Capture the cell that displays the provided text and extract its [X, Y] central coordinate. 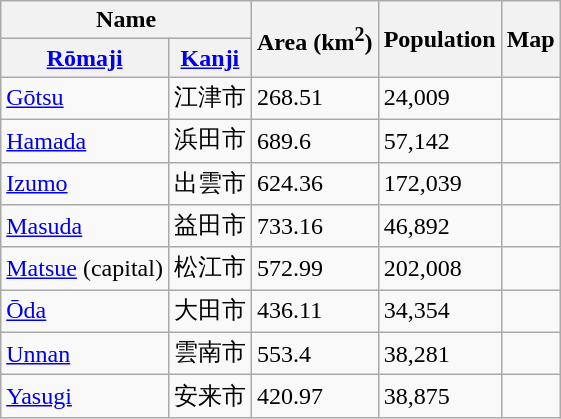
Matsue (capital) [85, 268]
松江市 [210, 268]
202,008 [440, 268]
Population [440, 39]
浜田市 [210, 140]
Map [530, 39]
553.4 [314, 354]
大田市 [210, 312]
420.97 [314, 396]
268.51 [314, 98]
57,142 [440, 140]
572.99 [314, 268]
46,892 [440, 226]
38,875 [440, 396]
24,009 [440, 98]
Unnan [85, 354]
Masuda [85, 226]
Ōda [85, 312]
689.6 [314, 140]
江津市 [210, 98]
雲南市 [210, 354]
624.36 [314, 184]
Area (km2) [314, 39]
安来市 [210, 396]
出雲市 [210, 184]
Gōtsu [85, 98]
Izumo [85, 184]
Hamada [85, 140]
38,281 [440, 354]
733.16 [314, 226]
172,039 [440, 184]
Rōmaji [85, 58]
436.11 [314, 312]
Yasugi [85, 396]
Name [126, 20]
34,354 [440, 312]
Kanji [210, 58]
益田市 [210, 226]
